Pinpoint the cell where the given text exists, returning its (X, Y) midpoint coordinate. 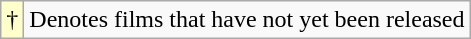
† (12, 20)
Denotes films that have not yet been released (247, 20)
